Output the (X, Y) coordinate of the center of the cell containing the given text.  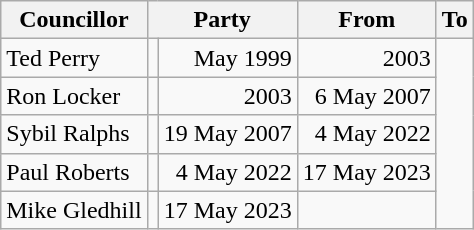
Ron Locker (74, 96)
Ted Perry (74, 58)
From (366, 20)
19 May 2007 (228, 134)
Sybil Ralphs (74, 134)
To (454, 20)
Councillor (74, 20)
Party (222, 20)
Paul Roberts (74, 172)
May 1999 (228, 58)
Mike Gledhill (74, 210)
6 May 2007 (366, 96)
